Return the (x, y) coordinate for the center point of the cell that contains the specified text.  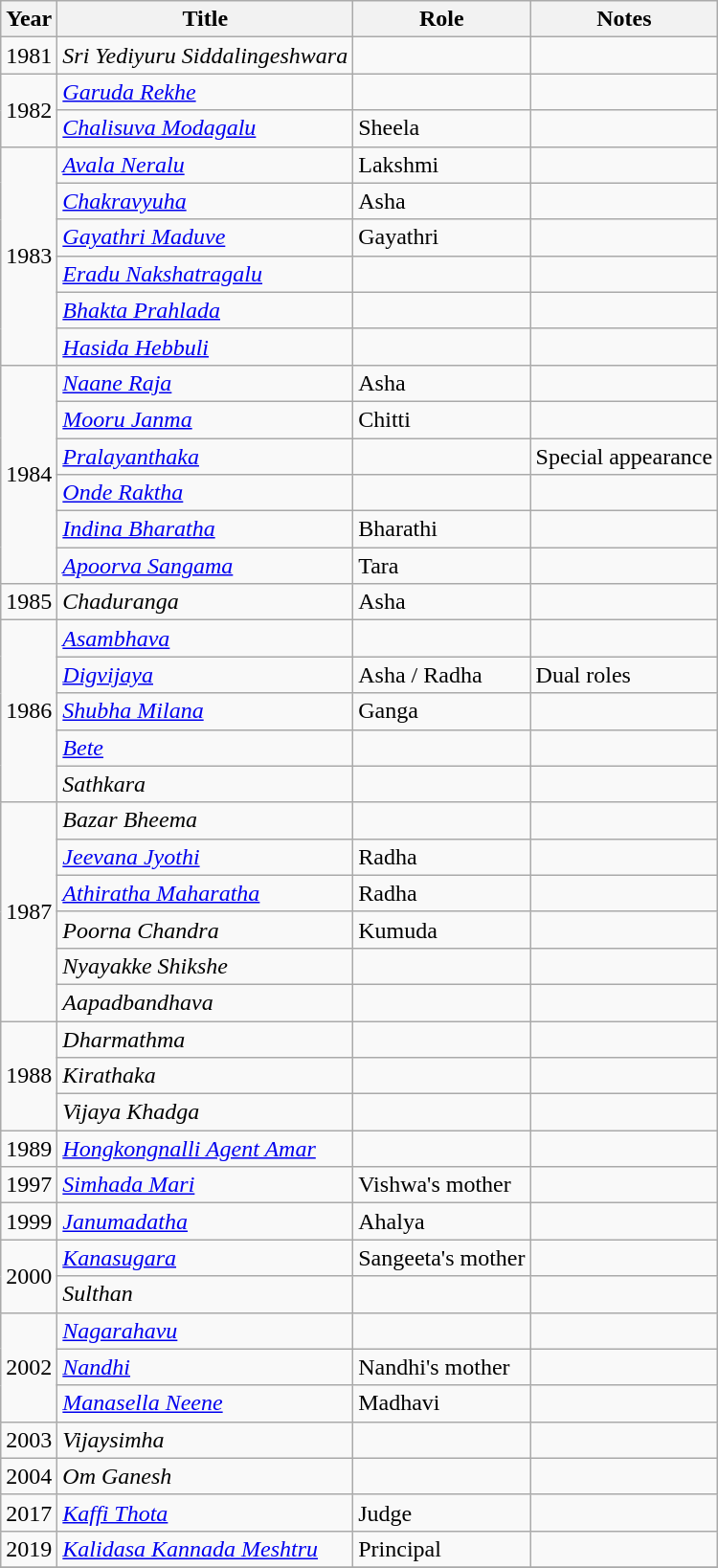
Athiratha Maharatha (205, 893)
Garuda Rekhe (205, 92)
Lakshmi (442, 165)
Sheela (442, 128)
2000 (29, 1276)
1999 (29, 1221)
Naane Raja (205, 383)
Kirathaka (205, 1076)
Om Ganesh (205, 1476)
Title (205, 19)
Role (442, 19)
Hasida Hebbuli (205, 347)
Gayathri Maduve (205, 237)
1981 (29, 56)
Chakravyuha (205, 201)
1988 (29, 1075)
Special appearance (624, 457)
Bhakta Prahlada (205, 310)
2019 (29, 1549)
Ahalya (442, 1221)
Principal (442, 1549)
Vishwa's mother (442, 1185)
Onde Raktha (205, 493)
Kaffi Thota (205, 1512)
Apoorva Sangama (205, 566)
1982 (29, 110)
1984 (29, 474)
1989 (29, 1149)
Sulthan (205, 1294)
1983 (29, 256)
Madhavi (442, 1403)
Nandhi's mother (442, 1367)
Avala Neralu (205, 165)
2017 (29, 1512)
Nagarahavu (205, 1331)
Jeevana Jyothi (205, 857)
Judge (442, 1512)
1986 (29, 711)
Digvijaya (205, 675)
Asambhava (205, 638)
Gayathri (442, 237)
Bete (205, 748)
Simhada Mari (205, 1185)
Notes (624, 19)
Sangeeta's mother (442, 1258)
Chalisuva Modagalu (205, 128)
1987 (29, 911)
2004 (29, 1476)
2003 (29, 1440)
Pralayanthaka (205, 457)
Nandhi (205, 1367)
1985 (29, 602)
1997 (29, 1185)
Vijaysimha (205, 1440)
Kumuda (442, 930)
Sathkara (205, 784)
Shubha Milana (205, 711)
Vijaya Khadga (205, 1112)
Ganga (442, 711)
Year (29, 19)
Bharathi (442, 529)
Kanasugara (205, 1258)
Indina Bharatha (205, 529)
Janumadatha (205, 1221)
Kalidasa Kannada Meshtru (205, 1549)
Dual roles (624, 675)
Sri Yediyuru Siddalingeshwara (205, 56)
Tara (442, 566)
Dharmathma (205, 1039)
Manasella Neene (205, 1403)
Bazar Bheema (205, 820)
Nyayakke Shikshe (205, 966)
Eradu Nakshatragalu (205, 274)
2002 (29, 1367)
Chaduranga (205, 602)
Aapadbandhava (205, 1002)
Hongkongnalli Agent Amar (205, 1149)
Poorna Chandra (205, 930)
Mooru Janma (205, 419)
Asha / Radha (442, 675)
Chitti (442, 419)
